Search for the cell housing the specified text and yield its (x, y) center coordinate. 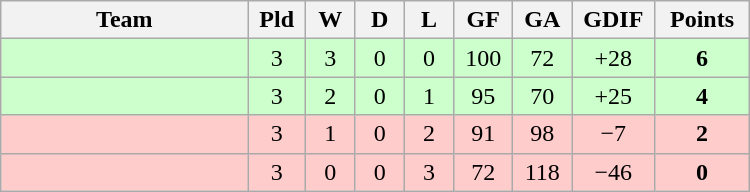
GF (484, 20)
Team (124, 20)
91 (484, 134)
95 (484, 96)
−46 (614, 172)
−7 (614, 134)
100 (484, 58)
70 (542, 96)
118 (542, 172)
Pld (277, 20)
+25 (614, 96)
D (380, 20)
GA (542, 20)
W (330, 20)
4 (702, 96)
GDIF (614, 20)
L (428, 20)
6 (702, 58)
+28 (614, 58)
Points (702, 20)
98 (542, 134)
